For the text-containing cell, return its midpoint in [X, Y] coordinate format. 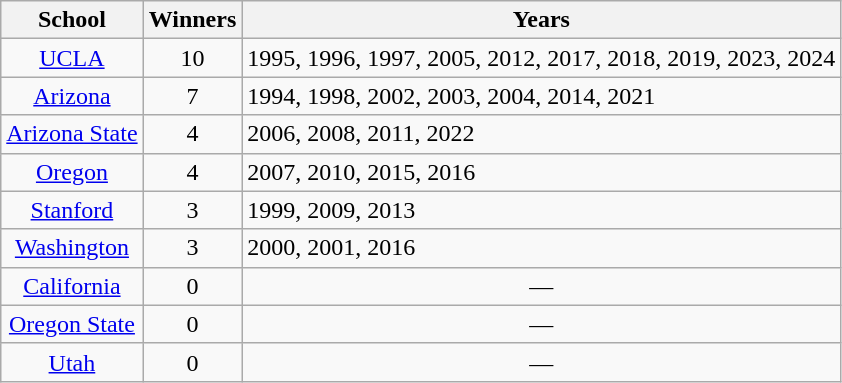
2007, 2010, 2015, 2016 [542, 172]
1995, 1996, 1997, 2005, 2012, 2017, 2018, 2019, 2023, 2024 [542, 58]
California [72, 286]
Stanford [72, 210]
Arizona State [72, 134]
Arizona [72, 96]
Winners [192, 20]
Oregon [72, 172]
2000, 2001, 2016 [542, 248]
1994, 1998, 2002, 2003, 2004, 2014, 2021 [542, 96]
1999, 2009, 2013 [542, 210]
Years [542, 20]
Utah [72, 362]
School [72, 20]
2006, 2008, 2011, 2022 [542, 134]
7 [192, 96]
10 [192, 58]
UCLA [72, 58]
Oregon State [72, 324]
Washington [72, 248]
